Pinpoint the cell where the given text exists, returning its (X, Y) midpoint coordinate. 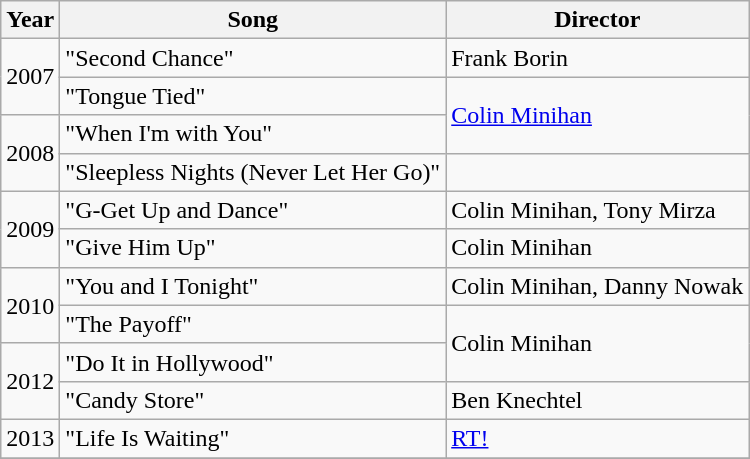
Year (30, 20)
2007 (30, 77)
2010 (30, 305)
"When I'm with You" (253, 134)
"G-Get Up and Dance" (253, 210)
"Second Chance" (253, 58)
"Tongue Tied" (253, 96)
2012 (30, 381)
"Do It in Hollywood" (253, 362)
"You and I Tonight" (253, 286)
Colin Minihan, Tony Mirza (598, 210)
"Candy Store" (253, 400)
"Sleepless Nights (Never Let Her Go)" (253, 172)
Colin Minihan, Danny Nowak (598, 286)
Director (598, 20)
Frank Borin (598, 58)
"Give Him Up" (253, 248)
2009 (30, 229)
Ben Knechtel (598, 400)
2008 (30, 153)
2013 (30, 438)
Song (253, 20)
"Life Is Waiting" (253, 438)
RT! (598, 438)
"The Payoff" (253, 324)
